Return the [x, y] coordinate for the center point of the cell that contains the specified text.  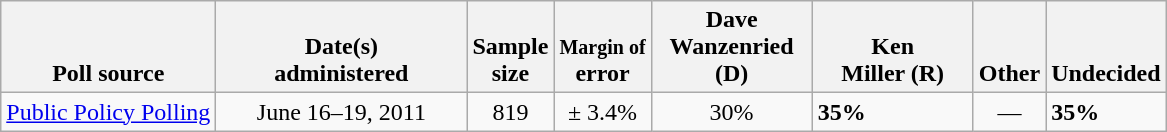
Date(s)administered [342, 47]
Other [1009, 47]
Undecided [1106, 47]
Margin oferror [602, 47]
30% [732, 112]
DaveWanzenried (D) [732, 47]
KenMiller (R) [892, 47]
June 16–19, 2011 [342, 112]
Poll source [108, 47]
819 [510, 112]
— [1009, 112]
± 3.4% [602, 112]
Samplesize [510, 47]
Public Policy Polling [108, 112]
